Search for the cell housing the specified text and yield its [x, y] center coordinate. 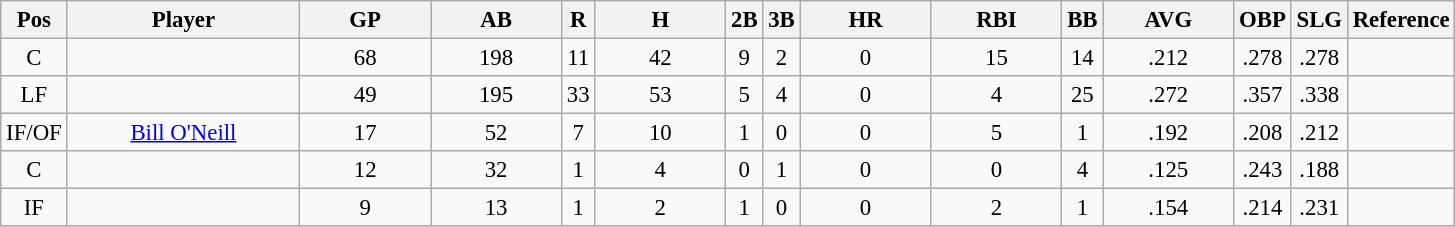
GP [366, 20]
52 [496, 133]
IF/OF [34, 133]
RBI [996, 20]
10 [660, 133]
Player [184, 20]
.192 [1168, 133]
OBP [1262, 20]
33 [578, 95]
.208 [1262, 133]
Reference [1401, 20]
195 [496, 95]
IF [34, 208]
.214 [1262, 208]
25 [1082, 95]
11 [578, 58]
49 [366, 95]
14 [1082, 58]
42 [660, 58]
.338 [1319, 95]
.188 [1319, 170]
.357 [1262, 95]
Pos [34, 20]
12 [366, 170]
H [660, 20]
R [578, 20]
198 [496, 58]
7 [578, 133]
.154 [1168, 208]
LF [34, 95]
3B [782, 20]
2B [744, 20]
53 [660, 95]
32 [496, 170]
.243 [1262, 170]
SLG [1319, 20]
13 [496, 208]
AB [496, 20]
68 [366, 58]
.125 [1168, 170]
Bill O'Neill [184, 133]
HR [866, 20]
AVG [1168, 20]
15 [996, 58]
.272 [1168, 95]
.231 [1319, 208]
17 [366, 133]
BB [1082, 20]
